Find where the given text appears and provide that cell's center as (x, y) coordinate. 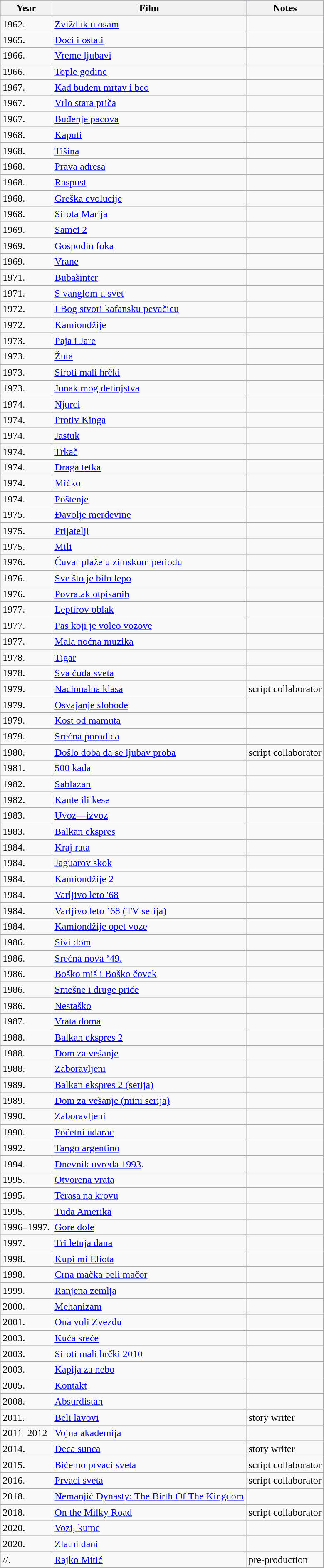
Jastuk (149, 435)
Dom za vešanje (149, 1053)
Poštenje (149, 499)
Ona voli Zvezdu (149, 1322)
Siroti mali hrčki 2010 (149, 1354)
2015. (27, 1464)
Doći i ostati (149, 40)
2005. (27, 1385)
Sve što je bilo lepo (149, 578)
Samci 2 (149, 230)
2000. (27, 1306)
1980. (27, 752)
1987. (27, 1021)
1992. (27, 1148)
2001. (27, 1322)
Tišina (149, 151)
1996–1997. (27, 1227)
1962. (27, 24)
Varljivo leto ’68 (TV serija) (149, 910)
Balkan ekspres 2 (serija) (149, 1085)
Balkan ekspres 2 (149, 1037)
Boško miš i Boško čovek (149, 974)
Sablazan (149, 784)
Trkač (149, 451)
Bićemo prvaci sveta (149, 1464)
Siroti mali hrčki (149, 372)
I Bog stvori kafansku pevačicu (149, 309)
500 kada (149, 768)
Prvaci sveta (149, 1481)
Greška evolucije (149, 198)
Sva čuda sveta (149, 673)
Vrane (149, 262)
Kad budem mrtav i beo (149, 87)
Balkan ekspres (149, 831)
2016. (27, 1481)
Nemanjić Dynasty: The Birth Of The Kingdom (149, 1496)
Vrata doma (149, 1021)
Kamiondžije opet voze (149, 926)
Kupi mi Eliota (149, 1259)
Bubašinter (149, 277)
Year (27, 8)
Kontakt (149, 1385)
Kamiondžije (149, 325)
Pas koji je voleo vozove (149, 626)
On the Milky Road (149, 1512)
Rajko Mitić (149, 1560)
Terasa na krovu (149, 1195)
Sirota Marija (149, 214)
2011. (27, 1417)
Film (149, 8)
Zlatni dani (149, 1544)
Dom za vešanje (mini serija) (149, 1101)
Tigar (149, 657)
Crna mačka beli mačor (149, 1275)
Kamiondžije 2 (149, 879)
Kraj rata (149, 847)
Došlo doba da se ljubav proba (149, 752)
Ranjena zemlja (149, 1291)
Raspust (149, 182)
Prava adresa (149, 166)
Početni udarac (149, 1132)
Junak mog detinjstva (149, 388)
Nestaško (149, 1006)
Vozi, kume (149, 1528)
Mićko (149, 483)
Buđenje pacova (149, 119)
Tango argentino (149, 1148)
Smešne i druge priče (149, 990)
Povratak otpisanih (149, 594)
Njurci (149, 404)
Paja i Jare (149, 341)
Dnevnik uvreda 1993. (149, 1164)
Srećna porodica (149, 737)
Notes (285, 8)
Kapija za nebo (149, 1370)
Gore dole (149, 1227)
Mehanizam (149, 1306)
Beli lavovi (149, 1417)
S vanglom u svet (149, 293)
Kost od mamuta (149, 721)
Prijatelji (149, 531)
1965. (27, 40)
Čuvar plaže u zimskom periodu (149, 562)
Kaputi (149, 135)
Tri letnja dana (149, 1243)
Otvorena vrata (149, 1180)
Protiv Kinga (149, 420)
Jaguarov skok (149, 863)
pre-production (285, 1560)
Varljivo leto '68 (149, 895)
1994. (27, 1164)
Vrlo stara priča (149, 103)
Vojna akademija (149, 1433)
1981. (27, 768)
Gospodin foka (149, 246)
Draga tetka (149, 467)
Uvoz—izvoz (149, 816)
Srećna nova ’49. (149, 958)
Zvižduk u osam (149, 24)
Mala noćna muzika (149, 641)
Kante ili kese (149, 800)
Đavolje merdevine (149, 515)
1999. (27, 1291)
Osvajanje slobode (149, 705)
//. (27, 1560)
Nacionalna klasa (149, 689)
2014. (27, 1449)
Leptirov oblak (149, 610)
Vreme ljubavi (149, 56)
2011–2012 (27, 1433)
Sivi dom (149, 942)
1997. (27, 1243)
Absurdistan (149, 1401)
2008. (27, 1401)
Tople godine (149, 72)
Kuća sreće (149, 1338)
Tuđa Amerika (149, 1212)
Mili (149, 547)
Deca sunca (149, 1449)
Žuta (149, 356)
